Identify which cell holds the provided text, then report its [x, y] central coordinate. 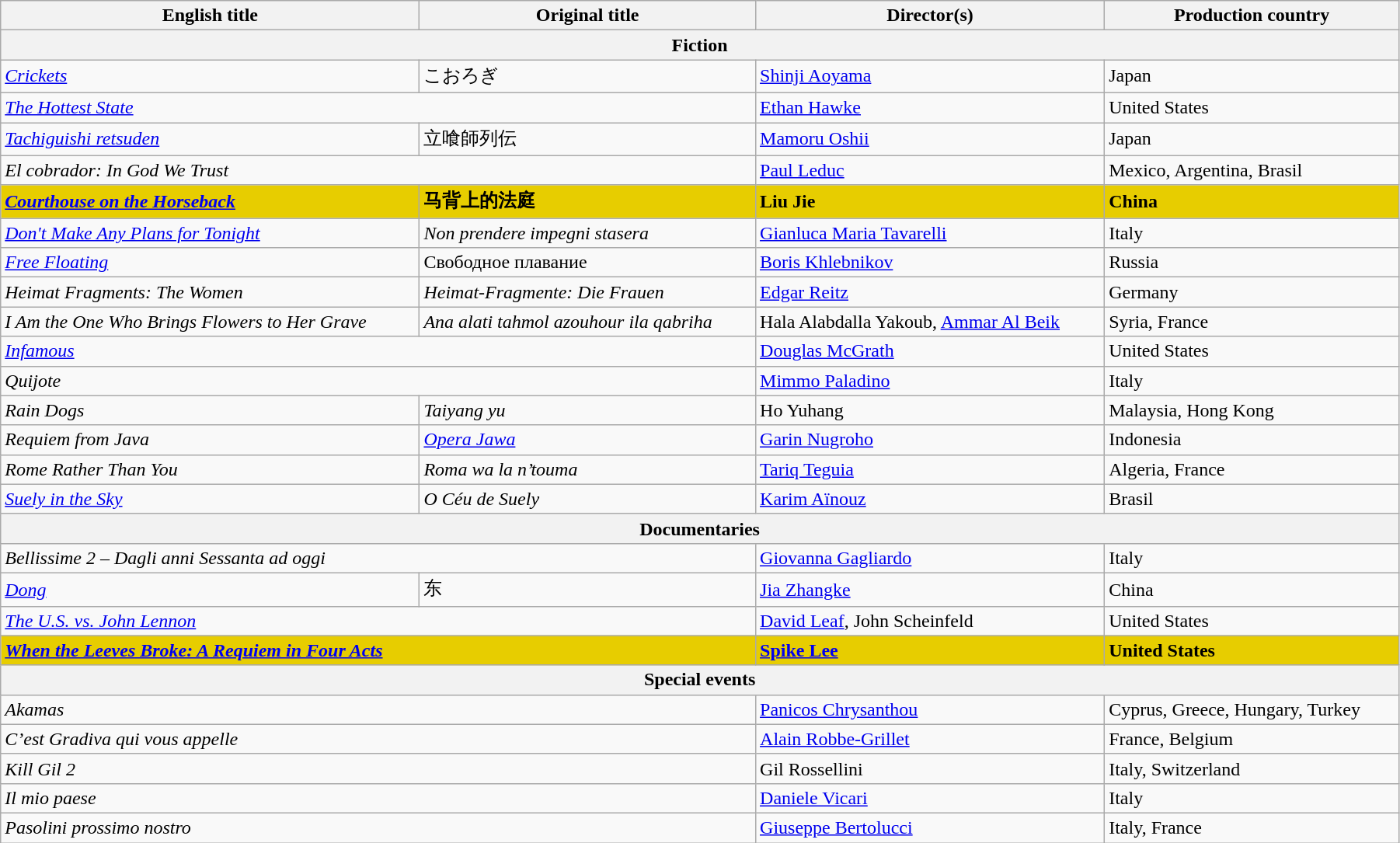
Algeria, France [1252, 469]
Indonesia [1252, 440]
Ho Yuhang [931, 410]
Douglas McGrath [931, 351]
Shinji Aoyama [931, 76]
The U.S. vs. John Lennon [378, 621]
Original title [587, 16]
Courthouse on the Horseback [210, 202]
Malaysia, Hong Kong [1252, 410]
English title [210, 16]
马背上的法庭 [587, 202]
Rain Dogs [210, 410]
Quijote [378, 381]
Syria, France [1252, 322]
Infamous [378, 351]
Giovanna Gagliardo [931, 558]
Suely in the Sky [210, 499]
Brasil [1252, 499]
Don't Make Any Plans for Tonight [210, 233]
Liu Jie [931, 202]
Requiem from Java [210, 440]
Boris Khlebnikov [931, 263]
Jia Zhangke [931, 589]
Giuseppe Bertolucci [931, 827]
Special events [700, 680]
David Leaf, John Scheinfeld [931, 621]
Non prendere impegni stasera [587, 233]
Dong [210, 589]
O Céu de Suely [587, 499]
Documentaries [700, 528]
こおろぎ [587, 76]
Alain Robbe-Grillet [931, 739]
Crickets [210, 76]
Spike Lee [931, 650]
Cyprus, Greece, Hungary, Turkey [1252, 709]
Paul Leduc [931, 170]
Tariq Teguia [931, 469]
东 [587, 589]
When the Leeves Broke: A Requiem in Four Acts [378, 650]
Mexico, Argentina, Brasil [1252, 170]
Kill Gil 2 [378, 768]
Свободное плавание [587, 263]
Heimat Fragments: The Women [210, 292]
Director(s) [931, 16]
Gianluca Maria Tavarelli [931, 233]
Pasolini prossimo nostro [378, 827]
Mamoru Oshii [931, 140]
I Am the One Who Brings Flowers to Her Grave [210, 322]
Taiyang yu [587, 410]
Tachiguishi retsuden [210, 140]
El cobrador: In God We Trust [378, 170]
Free Floating [210, 263]
Daniele Vicari [931, 798]
Production country [1252, 16]
Karim Aïnouz [931, 499]
Mimmo Paladino [931, 381]
The Hottest State [378, 107]
Fiction [700, 45]
Russia [1252, 263]
C’est Gradiva qui vous appelle [378, 739]
Germany [1252, 292]
Akamas [378, 709]
Italy, France [1252, 827]
Panicos Chrysanthou [931, 709]
France, Belgium [1252, 739]
Garin Nugroho [931, 440]
Bellissime 2 – Dagli anni Sessanta ad oggi [378, 558]
Il mio paese [378, 798]
立喰師列伝 [587, 140]
Roma wa la n’touma [587, 469]
Italy, Switzerland [1252, 768]
Opera Jawa [587, 440]
Ethan Hawke [931, 107]
Gil Rossellini [931, 768]
Edgar Reitz [931, 292]
Rome Rather Than You [210, 469]
Ana alati tahmol azouhour ila qabriha [587, 322]
Hala Alabdalla Yakoub, Ammar Al Beik [931, 322]
Heimat-Fragmente: Die Frauen [587, 292]
